Identify which cell holds the provided text, then report its [X, Y] central coordinate. 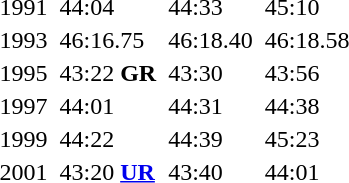
44:22 [108, 139]
46:18.40 [211, 40]
44:39 [211, 139]
46:16.75 [108, 40]
43:22 GR [108, 73]
44:31 [211, 106]
43:30 [211, 73]
44:01 [108, 106]
